For the text-containing cell, return its midpoint in (X, Y) coordinate format. 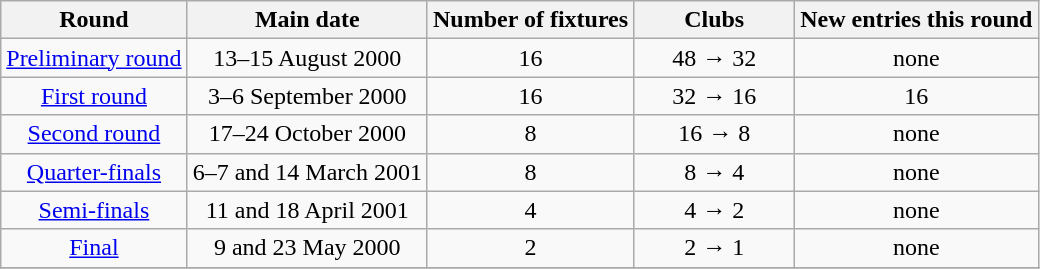
Quarter-finals (94, 172)
48 → 32 (714, 58)
8 → 4 (714, 172)
2 → 1 (714, 248)
Final (94, 248)
9 and 23 May 2000 (307, 248)
Number of fixtures (530, 20)
Preliminary round (94, 58)
Semi-finals (94, 210)
17–24 October 2000 (307, 134)
11 and 18 April 2001 (307, 210)
New entries this round (916, 20)
4 → 2 (714, 210)
First round (94, 96)
4 (530, 210)
Round (94, 20)
3–6 September 2000 (307, 96)
Clubs (714, 20)
Main date (307, 20)
2 (530, 248)
13–15 August 2000 (307, 58)
Second round (94, 134)
6–7 and 14 March 2001 (307, 172)
32 → 16 (714, 96)
16 → 8 (714, 134)
